From the cell containing the given text, extract its center point as (X, Y) coordinate. 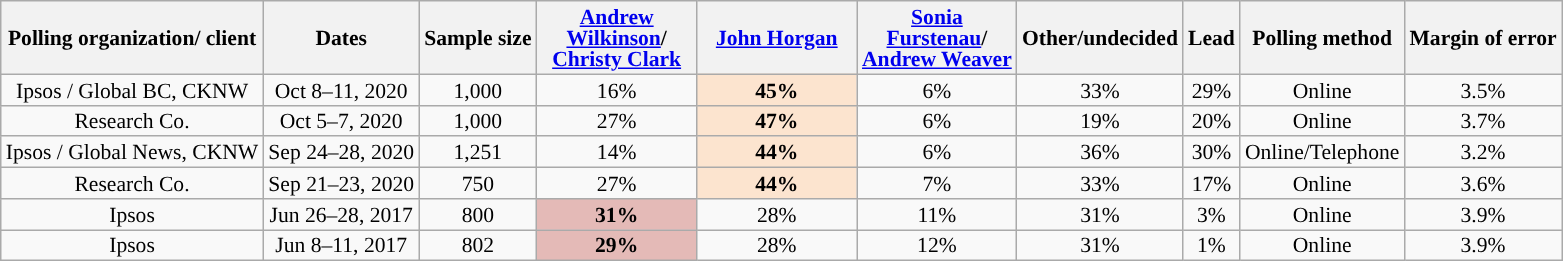
20% (1212, 120)
Polling method (1322, 38)
1% (1212, 246)
Andrew Wilkinson/ Christy Clark (617, 38)
45% (777, 90)
Lead (1212, 38)
14% (617, 152)
Polling organization/ client (132, 38)
Sep 21–23, 2020 (341, 184)
Sample size (478, 38)
Sonia Furstenau/ Andrew Weaver (937, 38)
800 (478, 214)
11% (937, 214)
Jun 26–28, 2017 (341, 214)
3.5% (1482, 90)
47% (777, 120)
3.7% (1482, 120)
1,251 (478, 152)
30% (1212, 152)
7% (937, 184)
12% (937, 246)
Sep 24–28, 2020 (341, 152)
Margin of error (1482, 38)
Online/Telephone (1322, 152)
Ipsos / Global BC, CKNW (132, 90)
Ipsos / Global News, CKNW (132, 152)
Oct 8–11, 2020 (341, 90)
Jun 8–11, 2017 (341, 246)
802 (478, 246)
Other/undecided (1100, 38)
John Horgan (777, 38)
17% (1212, 184)
19% (1100, 120)
750 (478, 184)
Dates (341, 38)
3% (1212, 214)
16% (617, 90)
Oct 5–7, 2020 (341, 120)
3.6% (1482, 184)
36% (1100, 152)
3.2% (1482, 152)
